Return the (x, y) coordinate for the center point of the cell that contains the specified text.  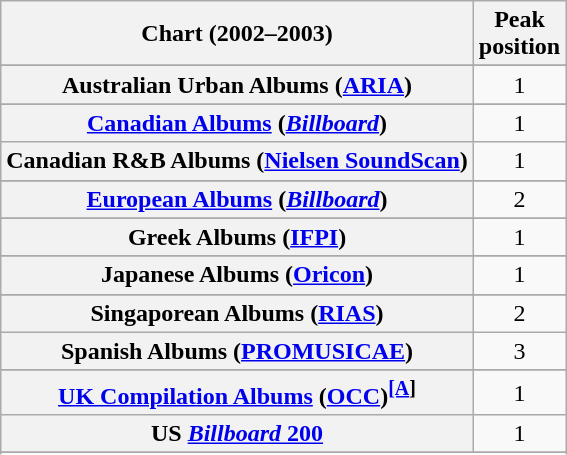
US Billboard 200 (238, 434)
Singaporean Albums (RIAS) (238, 313)
Chart (2002–2003) (238, 34)
European Albums (Billboard) (238, 199)
Spanish Albums (PROMUSICAE) (238, 351)
Canadian Albums (Billboard) (238, 123)
Japanese Albums (Oricon) (238, 275)
UK Compilation Albums (OCC)[A] (238, 392)
3 (519, 351)
Greek Albums (IFPI) (238, 237)
Peakposition (519, 34)
Canadian R&B Albums (Nielsen SoundScan) (238, 161)
Australian Urban Albums (ARIA) (238, 85)
